Return the (X, Y) coordinate for the center point of the cell that contains the specified text.  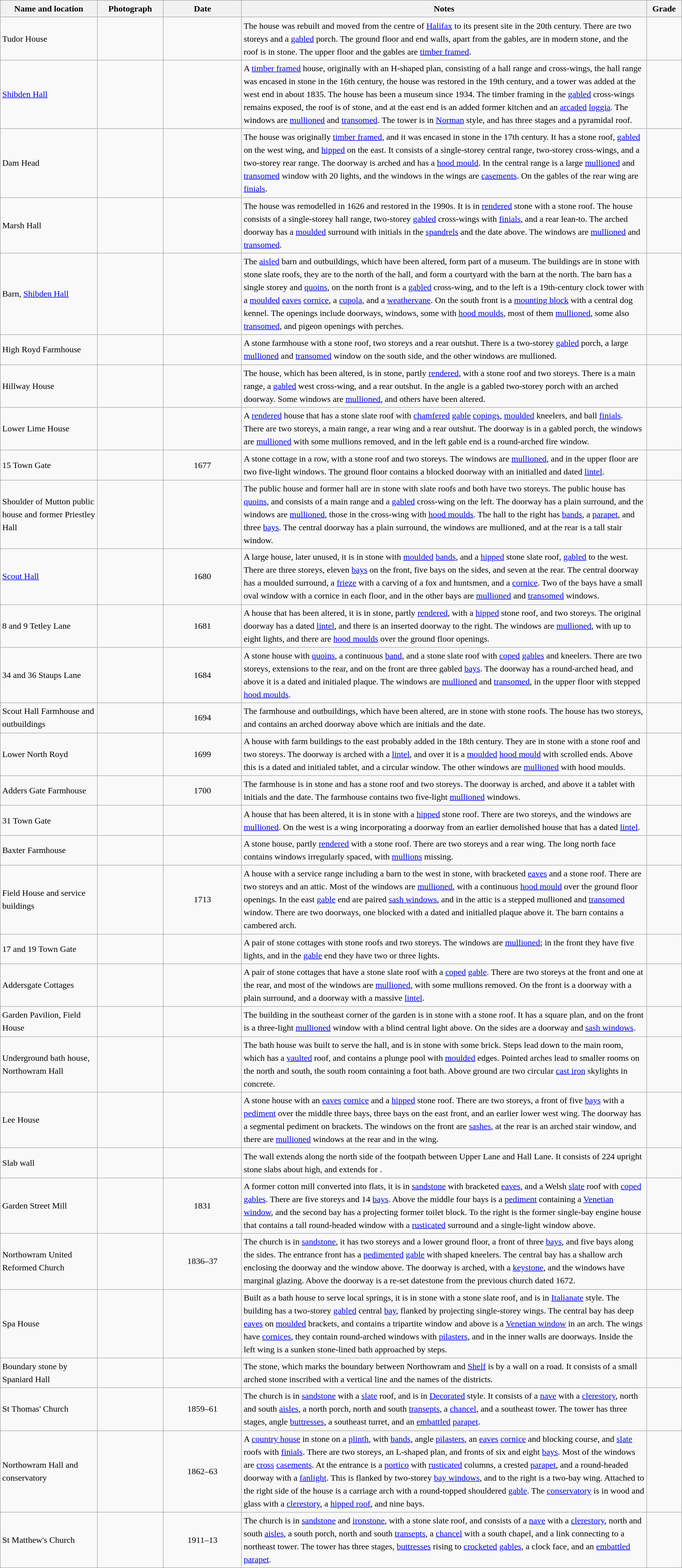
Tudor House (49, 39)
Addersgate Cottages (49, 985)
Underground bath house, Northowram Hall (49, 1064)
1713 (203, 899)
34 and 36 Staups Lane (49, 675)
1681 (203, 626)
Barn, Shibden Hall (49, 294)
1694 (203, 718)
31 Town Gate (49, 820)
Notes (444, 9)
Shibden Hall (49, 94)
Name and location (49, 9)
High Royd Farmhouse (49, 349)
St Thomas' Church (49, 1409)
1836–37 (203, 1261)
1699 (203, 754)
17 and 19 Town Gate (49, 949)
8 and 9 Tetley Lane (49, 626)
Spa House (49, 1324)
1859–61 (203, 1409)
Boundary stone by Spaniard Hall (49, 1373)
Lower North Royd (49, 754)
St Matthew's Church (49, 1540)
1680 (203, 577)
1911–13 (203, 1540)
Garden Pavilion, Field House (49, 1022)
Lower Lime House (49, 428)
15 Town Gate (49, 465)
Garden Street Mill (49, 1206)
Baxter Farmhouse (49, 851)
Photograph (130, 9)
1862–63 (203, 1472)
Northowram United Reformed Church (49, 1261)
1677 (203, 465)
Slab wall (49, 1163)
1700 (203, 791)
Lee House (49, 1120)
Northowram Hall and conservatory (49, 1472)
Date (203, 9)
1831 (203, 1206)
Dam Head (49, 163)
1684 (203, 675)
Marsh Hall (49, 225)
Hillway House (49, 386)
Scout Hall Farmhouse and outbuildings (49, 718)
Field House and service buildings (49, 899)
Adders Gate Farmhouse (49, 791)
Grade (664, 9)
Scout Hall (49, 577)
Shoulder of Mutton public house and former Priestley Hall (49, 514)
